Scan for the cell matching the given text and deliver its [x, y] coordinate at center. 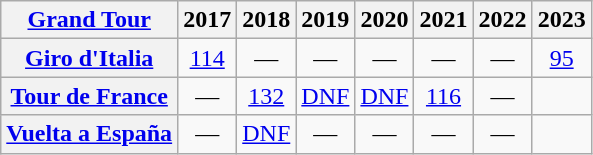
132 [266, 96]
2020 [384, 20]
95 [562, 58]
116 [444, 96]
Tour de France [90, 96]
Grand Tour [90, 20]
2022 [502, 20]
Vuelta a España [90, 134]
Giro d'Italia [90, 58]
2017 [208, 20]
2023 [562, 20]
2018 [266, 20]
2019 [326, 20]
114 [208, 58]
2021 [444, 20]
